Output the (X, Y) coordinate of the center of the cell containing the given text.  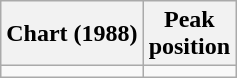
Peakposition (189, 34)
Chart (1988) (72, 34)
